Output the (X, Y) coordinate of the center of the cell containing the given text.  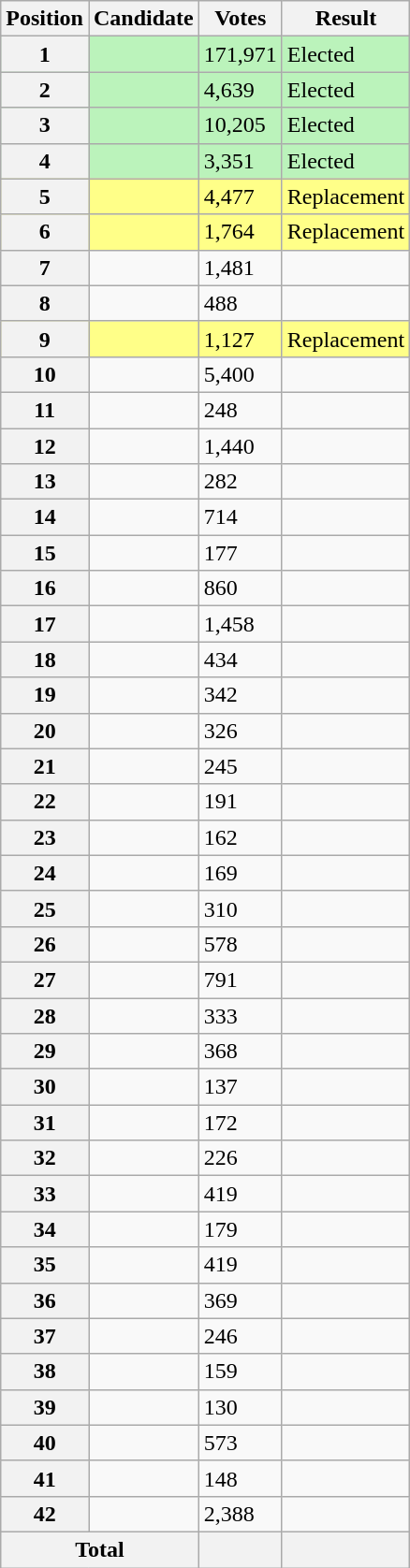
Result (345, 19)
137 (240, 1087)
40 (45, 1443)
29 (45, 1052)
162 (240, 837)
860 (240, 588)
41 (45, 1478)
7 (45, 268)
Votes (240, 19)
34 (45, 1229)
25 (45, 908)
1,481 (240, 268)
10,205 (240, 125)
26 (45, 944)
130 (240, 1407)
37 (45, 1336)
246 (240, 1336)
27 (45, 980)
36 (45, 1300)
177 (240, 553)
22 (45, 802)
14 (45, 517)
Position (45, 19)
369 (240, 1300)
30 (45, 1087)
42 (45, 1514)
32 (45, 1158)
282 (240, 482)
1,127 (240, 339)
9 (45, 339)
28 (45, 1015)
714 (240, 517)
12 (45, 446)
21 (45, 766)
11 (45, 410)
19 (45, 695)
Candidate (143, 19)
342 (240, 695)
4,639 (240, 90)
172 (240, 1123)
2,388 (240, 1514)
3,351 (240, 161)
3 (45, 125)
169 (240, 873)
13 (45, 482)
248 (240, 410)
4 (45, 161)
791 (240, 980)
38 (45, 1372)
368 (240, 1052)
5 (45, 196)
35 (45, 1265)
5,400 (240, 374)
573 (240, 1443)
245 (240, 766)
8 (45, 303)
Total (100, 1549)
23 (45, 837)
1 (45, 54)
159 (240, 1372)
434 (240, 660)
6 (45, 232)
20 (45, 731)
171,971 (240, 54)
10 (45, 374)
226 (240, 1158)
39 (45, 1407)
1,764 (240, 232)
4,477 (240, 196)
15 (45, 553)
24 (45, 873)
18 (45, 660)
1,440 (240, 446)
488 (240, 303)
2 (45, 90)
16 (45, 588)
333 (240, 1015)
191 (240, 802)
578 (240, 944)
1,458 (240, 624)
17 (45, 624)
310 (240, 908)
31 (45, 1123)
326 (240, 731)
148 (240, 1478)
179 (240, 1229)
33 (45, 1194)
